Detect which cell encompasses the target text, then output its (X, Y) center coordinate. 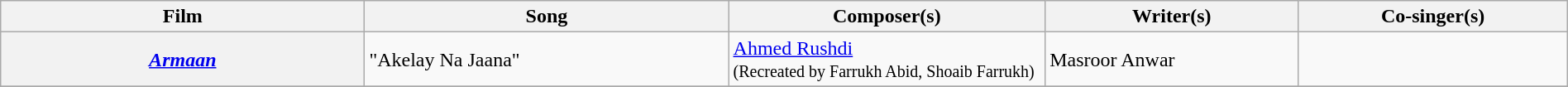
Armaan (183, 60)
Co-singer(s) (1432, 17)
Writer(s) (1172, 17)
Composer(s) (887, 17)
Masroor Anwar (1172, 60)
Song (547, 17)
Ahmed Rushdi(Recreated by Farrukh Abid, Shoaib Farrukh) (887, 60)
Film (183, 17)
"Akelay Na Jaana" (547, 60)
